Provide the (X, Y) coordinate of the cell's center where the given text is located.  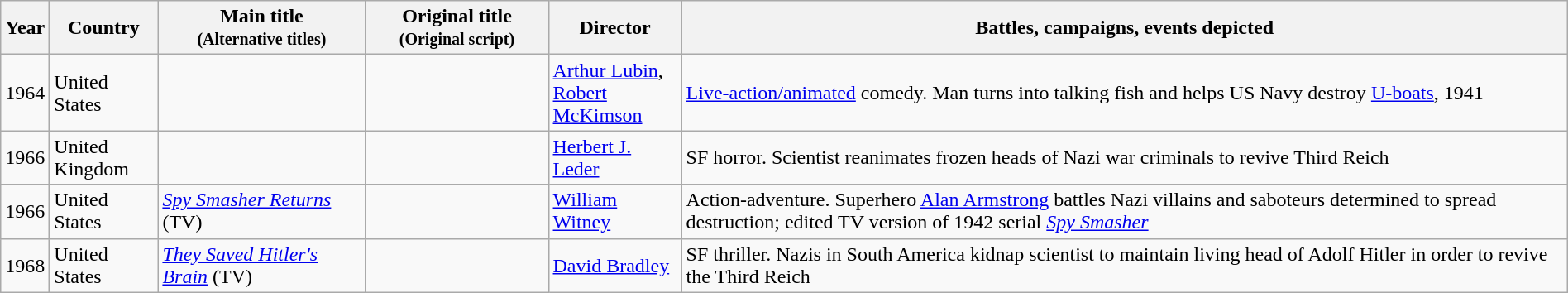
William Witney (615, 212)
1964 (25, 93)
Arthur Lubin, Robert McKimson (615, 93)
SF horror. Scientist reanimates frozen heads of Nazi war criminals to revive Third Reich (1125, 157)
Year (25, 28)
They Saved Hitler's Brain (TV) (261, 265)
United Kingdom (104, 157)
David Bradley (615, 265)
Spy Smasher Returns (TV) (261, 212)
Main title(Alternative titles) (261, 28)
Director (615, 28)
Battles, campaigns, events depicted (1125, 28)
1968 (25, 265)
Live-action/animated comedy. Man turns into talking fish and helps US Navy destroy U-boats, 1941 (1125, 93)
Original title(Original script) (457, 28)
Herbert J. Leder (615, 157)
Country (104, 28)
SF thriller. Nazis in South America kidnap scientist to maintain living head of Adolf Hitler in order to revive the Third Reich (1125, 265)
